Scan for the cell matching the given text and deliver its [x, y] coordinate at center. 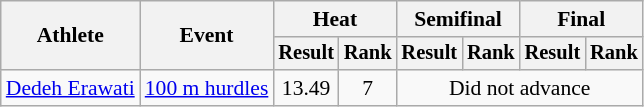
Did not advance [519, 88]
13.49 [306, 88]
Dedeh Erawati [70, 88]
Heat [334, 19]
100 m hurdles [207, 88]
Event [207, 36]
Final [582, 19]
7 [368, 88]
Athlete [70, 36]
Semifinal [458, 19]
